From the cell containing the given text, extract its center point as (x, y) coordinate. 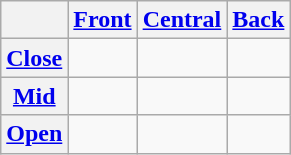
Front (102, 20)
Mid (34, 96)
Open (34, 134)
Close (34, 58)
Central (182, 20)
Back (258, 20)
